Capture the cell that displays the provided text and extract its (x, y) central coordinate. 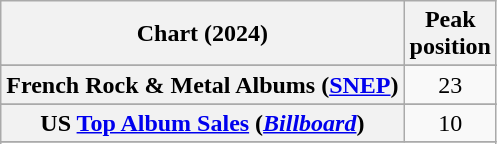
23 (450, 85)
French Rock & Metal Albums (SNEP) (202, 85)
10 (450, 123)
Peakposition (450, 34)
Chart (2024) (202, 34)
US Top Album Sales (Billboard) (202, 123)
